Capture the cell that displays the provided text and extract its [x, y] central coordinate. 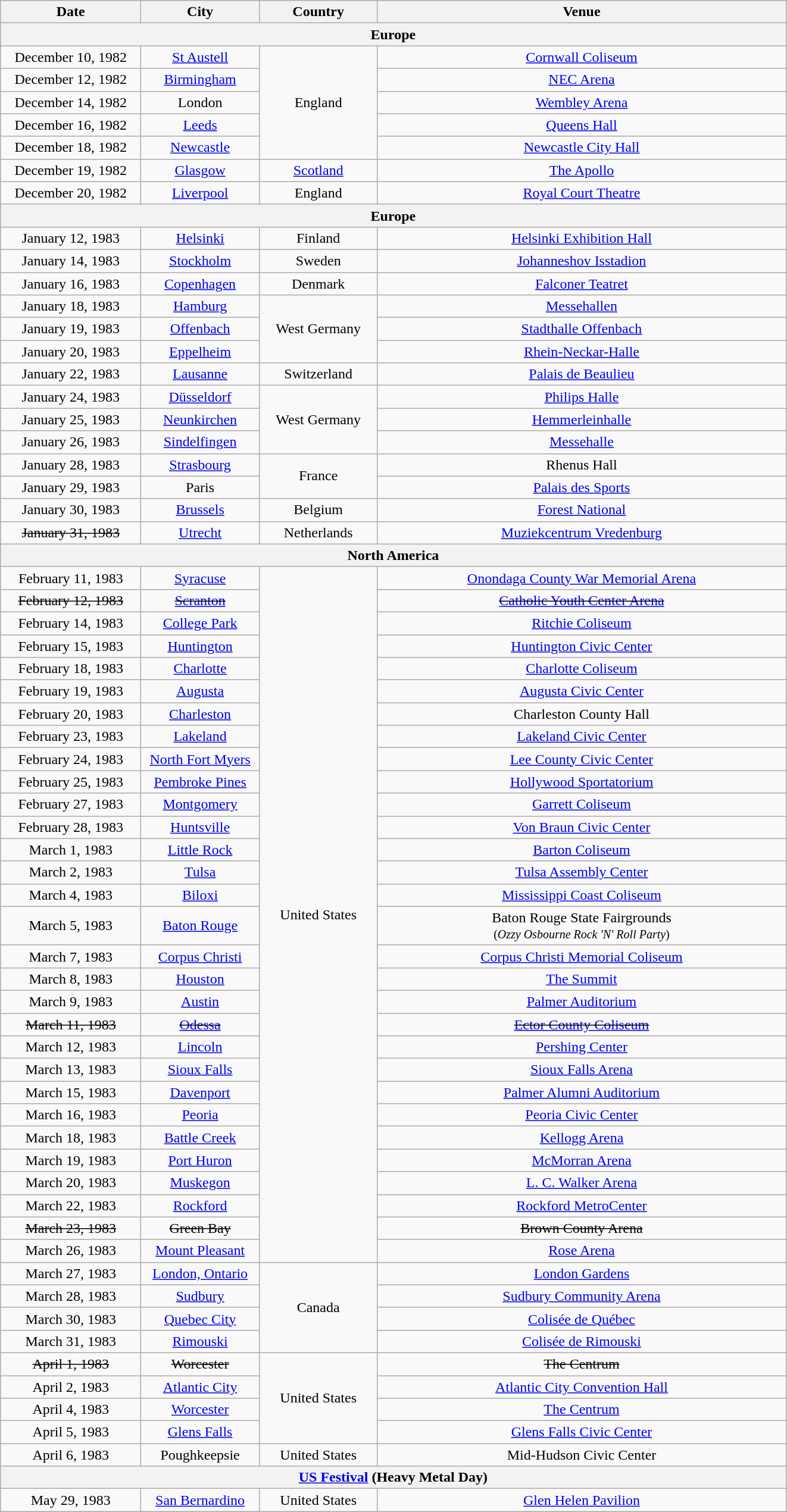
Wembley Arena [582, 102]
March 27, 1983 [71, 1273]
February 20, 1983 [71, 714]
Royal Court Theatre [582, 193]
College Park [200, 623]
January 22, 1983 [71, 374]
Charlotte [200, 669]
Palais de Beaulieu [582, 374]
Montgomery [200, 804]
Von Braun Civic Center [582, 827]
Brown County Arena [582, 1228]
Date [71, 12]
Denmark [318, 284]
London [200, 102]
Forest National [582, 510]
Barton Coliseum [582, 850]
Rose Arena [582, 1251]
Belgium [318, 510]
St Austell [200, 57]
Kellogg Arena [582, 1138]
Hamburg [200, 306]
Huntington [200, 646]
March 28, 1983 [71, 1296]
Finland [318, 238]
March 15, 1983 [71, 1092]
March 18, 1983 [71, 1138]
Country [318, 12]
January 29, 1983 [71, 487]
April 5, 1983 [71, 1432]
January 16, 1983 [71, 284]
Corpus Christi Memorial Coliseum [582, 956]
Helsinki [200, 238]
May 29, 1983 [71, 1500]
Corpus Christi [200, 956]
Atlantic City Convention Hall [582, 1387]
December 19, 1982 [71, 170]
Sweden [318, 261]
Queens Hall [582, 125]
Glens Falls Civic Center [582, 1432]
March 19, 1983 [71, 1160]
Augusta [200, 691]
Tulsa Assembly Center [582, 872]
Sindelfingen [200, 442]
Rhenus Hall [582, 465]
Strasbourg [200, 465]
Colisée de Québec [582, 1319]
March 23, 1983 [71, 1228]
Austin [200, 1001]
February 15, 1983 [71, 646]
Lausanne [200, 374]
March 7, 1983 [71, 956]
March 30, 1983 [71, 1319]
March 22, 1983 [71, 1206]
Switzerland [318, 374]
Messehallen [582, 306]
Lincoln [200, 1047]
North Fort Myers [200, 759]
Charleston [200, 714]
March 8, 1983 [71, 979]
March 5, 1983 [71, 926]
Hemmerleinhalle [582, 420]
Huntington Civic Center [582, 646]
Port Huron [200, 1160]
March 11, 1983 [71, 1024]
March 2, 1983 [71, 872]
March 9, 1983 [71, 1001]
Mid-Hudson Civic Center [582, 1455]
Quebec City [200, 1319]
Sudbury Community Arena [582, 1296]
January 28, 1983 [71, 465]
February 23, 1983 [71, 737]
Palmer Alumni Auditorium [582, 1092]
March 26, 1983 [71, 1251]
Johanneshov Isstadion [582, 261]
Green Bay [200, 1228]
Philips Halle [582, 397]
Peoria [200, 1115]
January 26, 1983 [71, 442]
Baton Rouge [200, 926]
January 31, 1983 [71, 533]
Neunkirchen [200, 420]
Pembroke Pines [200, 782]
Sioux Falls [200, 1070]
February 27, 1983 [71, 804]
Palais des Sports [582, 487]
March 4, 1983 [71, 895]
Leeds [200, 125]
February 18, 1983 [71, 669]
Augusta Civic Center [582, 691]
Scranton [200, 600]
January 14, 1983 [71, 261]
February 25, 1983 [71, 782]
NEC Arena [582, 80]
Helsinki Exhibition Hall [582, 238]
Eppelheim [200, 352]
Messehalle [582, 442]
France [318, 476]
L. C. Walker Arena [582, 1183]
Rhein-Neckar-Halle [582, 352]
Charleston County Hall [582, 714]
North America [393, 555]
Glen Helen Pavilion [582, 1500]
Stockholm [200, 261]
Colisée de Rimouski [582, 1341]
Newcastle City Hall [582, 148]
London Gardens [582, 1273]
February 28, 1983 [71, 827]
Hollywood Sportatorium [582, 782]
December 16, 1982 [71, 125]
Paris [200, 487]
Scotland [318, 170]
Mount Pleasant [200, 1251]
April 6, 1983 [71, 1455]
Offenbach [200, 329]
February 12, 1983 [71, 600]
Onondaga County War Memorial Arena [582, 578]
San Bernardino [200, 1500]
Rockford [200, 1206]
Glens Falls [200, 1432]
Tulsa [200, 872]
Poughkeepsie [200, 1455]
March 13, 1983 [71, 1070]
The Apollo [582, 170]
Venue [582, 12]
Utrecht [200, 533]
Liverpool [200, 193]
December 18, 1982 [71, 148]
Baton Rouge State Fairgrounds(Ozzy Osbourne Rock 'N' Roll Party) [582, 926]
Davenport [200, 1092]
Sudbury [200, 1296]
January 30, 1983 [71, 510]
Rimouski [200, 1341]
Little Rock [200, 850]
March 12, 1983 [71, 1047]
March 1, 1983 [71, 850]
Muziekcentrum Vredenburg [582, 533]
December 20, 1982 [71, 193]
City [200, 12]
Odessa [200, 1024]
March 31, 1983 [71, 1341]
April 2, 1983 [71, 1387]
December 14, 1982 [71, 102]
January 25, 1983 [71, 420]
February 19, 1983 [71, 691]
April 4, 1983 [71, 1410]
Cornwall Coliseum [582, 57]
Ritchie Coliseum [582, 623]
February 14, 1983 [71, 623]
Ector County Coliseum [582, 1024]
December 12, 1982 [71, 80]
Lee County Civic Center [582, 759]
February 11, 1983 [71, 578]
London, Ontario [200, 1273]
Charlotte Coliseum [582, 669]
Copenhagen [200, 284]
Falconer Teatret [582, 284]
Canada [318, 1307]
Battle Creek [200, 1138]
January 12, 1983 [71, 238]
Pershing Center [582, 1047]
Sioux Falls Arena [582, 1070]
Houston [200, 979]
January 20, 1983 [71, 352]
Rockford MetroCenter [582, 1206]
Biloxi [200, 895]
Palmer Auditorium [582, 1001]
January 18, 1983 [71, 306]
March 16, 1983 [71, 1115]
The Summit [582, 979]
January 19, 1983 [71, 329]
Muskegon [200, 1183]
Netherlands [318, 533]
December 10, 1982 [71, 57]
Peoria Civic Center [582, 1115]
Newcastle [200, 148]
March 20, 1983 [71, 1183]
Atlantic City [200, 1387]
Stadthalle Offenbach [582, 329]
Mississippi Coast Coliseum [582, 895]
January 24, 1983 [71, 397]
Düsseldorf [200, 397]
Huntsville [200, 827]
April 1, 1983 [71, 1364]
Lakeland Civic Center [582, 737]
McMorran Arena [582, 1160]
February 24, 1983 [71, 759]
Brussels [200, 510]
US Festival (Heavy Metal Day) [393, 1477]
Syracuse [200, 578]
Glasgow [200, 170]
Lakeland [200, 737]
Catholic Youth Center Arena [582, 600]
Garrett Coliseum [582, 804]
Birmingham [200, 80]
